Provide the [X, Y] coordinate of the cell's center where the given text is located.  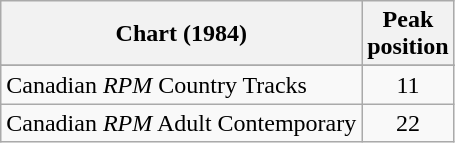
11 [408, 85]
Chart (1984) [182, 34]
22 [408, 123]
Peakposition [408, 34]
Canadian RPM Country Tracks [182, 85]
Canadian RPM Adult Contemporary [182, 123]
